Detect which cell encompasses the target text, then output its (x, y) center coordinate. 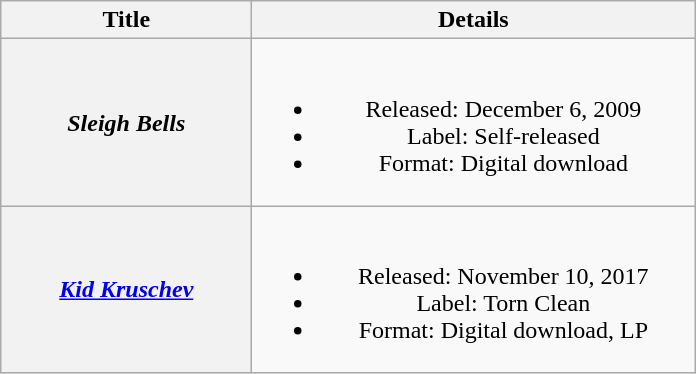
Kid Kruschev (126, 290)
Sleigh Bells (126, 122)
Title (126, 20)
Released: December 6, 2009Label: Self-releasedFormat: Digital download (474, 122)
Released: November 10, 2017Label: Torn CleanFormat: Digital download, LP (474, 290)
Details (474, 20)
